Identify which cell holds the provided text, then report its (X, Y) central coordinate. 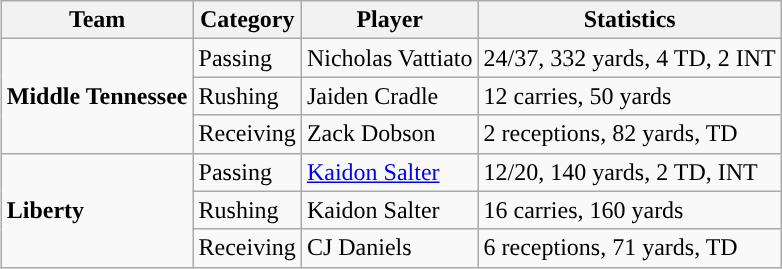
Statistics (630, 20)
6 receptions, 71 yards, TD (630, 248)
Category (247, 20)
CJ Daniels (390, 248)
12/20, 140 yards, 2 TD, INT (630, 172)
Nicholas Vattiato (390, 58)
Zack Dobson (390, 134)
Middle Tennessee (97, 96)
16 carries, 160 yards (630, 210)
Team (97, 20)
12 carries, 50 yards (630, 96)
2 receptions, 82 yards, TD (630, 134)
Player (390, 20)
Liberty (97, 210)
Jaiden Cradle (390, 96)
24/37, 332 yards, 4 TD, 2 INT (630, 58)
